Scan for the cell matching the given text and deliver its [x, y] coordinate at center. 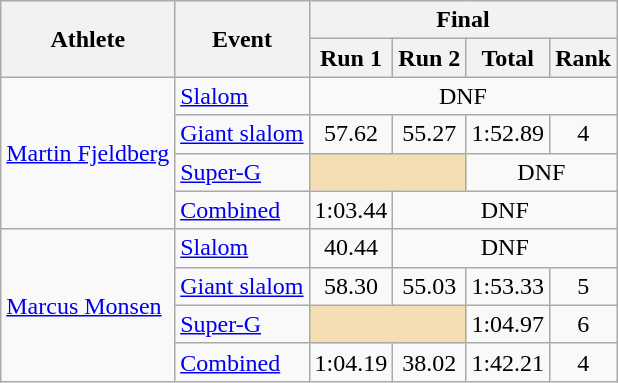
Final [463, 20]
5 [584, 286]
55.27 [430, 134]
1:03.44 [351, 210]
1:42.21 [508, 362]
58.30 [351, 286]
Total [508, 58]
6 [584, 324]
Athlete [88, 39]
1:52.89 [508, 134]
Marcus Monsen [88, 305]
1:53.33 [508, 286]
40.44 [351, 248]
Run 2 [430, 58]
1:04.97 [508, 324]
38.02 [430, 362]
57.62 [351, 134]
Run 1 [351, 58]
Event [242, 39]
Martin Fjeldberg [88, 153]
Rank [584, 58]
1:04.19 [351, 362]
55.03 [430, 286]
